Locate the cell with the specified text and output its [X, Y] center coordinate. 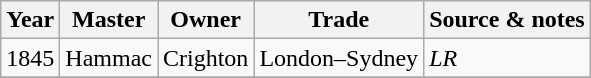
Crighton [206, 58]
London–Sydney [339, 58]
Master [109, 20]
Year [30, 20]
LR [508, 58]
Owner [206, 20]
Hammac [109, 58]
Trade [339, 20]
1845 [30, 58]
Source & notes [508, 20]
